Pinpoint the cell where the given text exists, returning its (X, Y) midpoint coordinate. 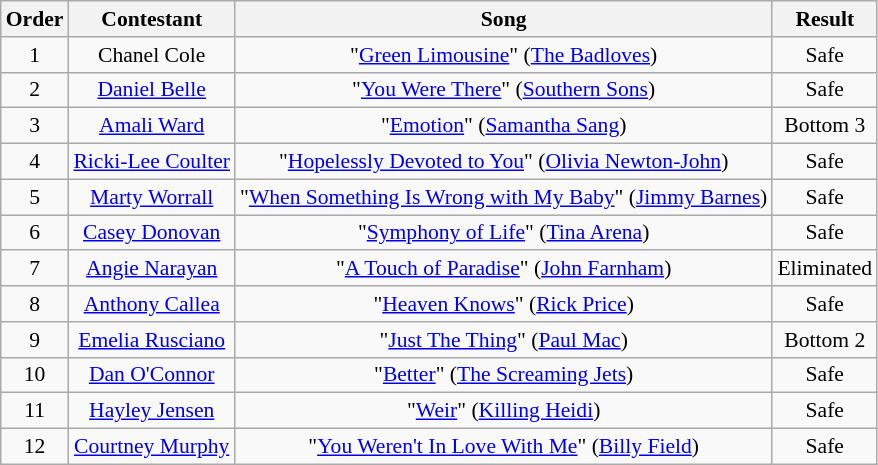
8 (35, 304)
"You Weren't In Love With Me" (Billy Field) (504, 447)
2 (35, 90)
"Green Limousine" (The Badloves) (504, 55)
11 (35, 411)
Order (35, 19)
Contestant (152, 19)
Dan O'Connor (152, 375)
"Better" (The Screaming Jets) (504, 375)
Anthony Callea (152, 304)
Eliminated (824, 269)
7 (35, 269)
10 (35, 375)
Marty Worrall (152, 197)
Daniel Belle (152, 90)
Song (504, 19)
Casey Donovan (152, 233)
9 (35, 340)
Chanel Cole (152, 55)
"Heaven Knows" (Rick Price) (504, 304)
3 (35, 126)
Angie Narayan (152, 269)
Result (824, 19)
Bottom 2 (824, 340)
"Weir" (Killing Heidi) (504, 411)
4 (35, 162)
6 (35, 233)
"When Something Is Wrong with My Baby" (Jimmy Barnes) (504, 197)
"A Touch of Paradise" (John Farnham) (504, 269)
1 (35, 55)
"Just The Thing" (Paul Mac) (504, 340)
12 (35, 447)
Bottom 3 (824, 126)
"Hopelessly Devoted to You" (Olivia Newton-John) (504, 162)
Amali Ward (152, 126)
"Emotion" (Samantha Sang) (504, 126)
Courtney Murphy (152, 447)
5 (35, 197)
"Symphony of Life" (Tina Arena) (504, 233)
Ricki-Lee Coulter (152, 162)
"You Were There" (Southern Sons) (504, 90)
Hayley Jensen (152, 411)
Emelia Rusciano (152, 340)
